Output the [X, Y] coordinate of the center of the cell containing the given text.  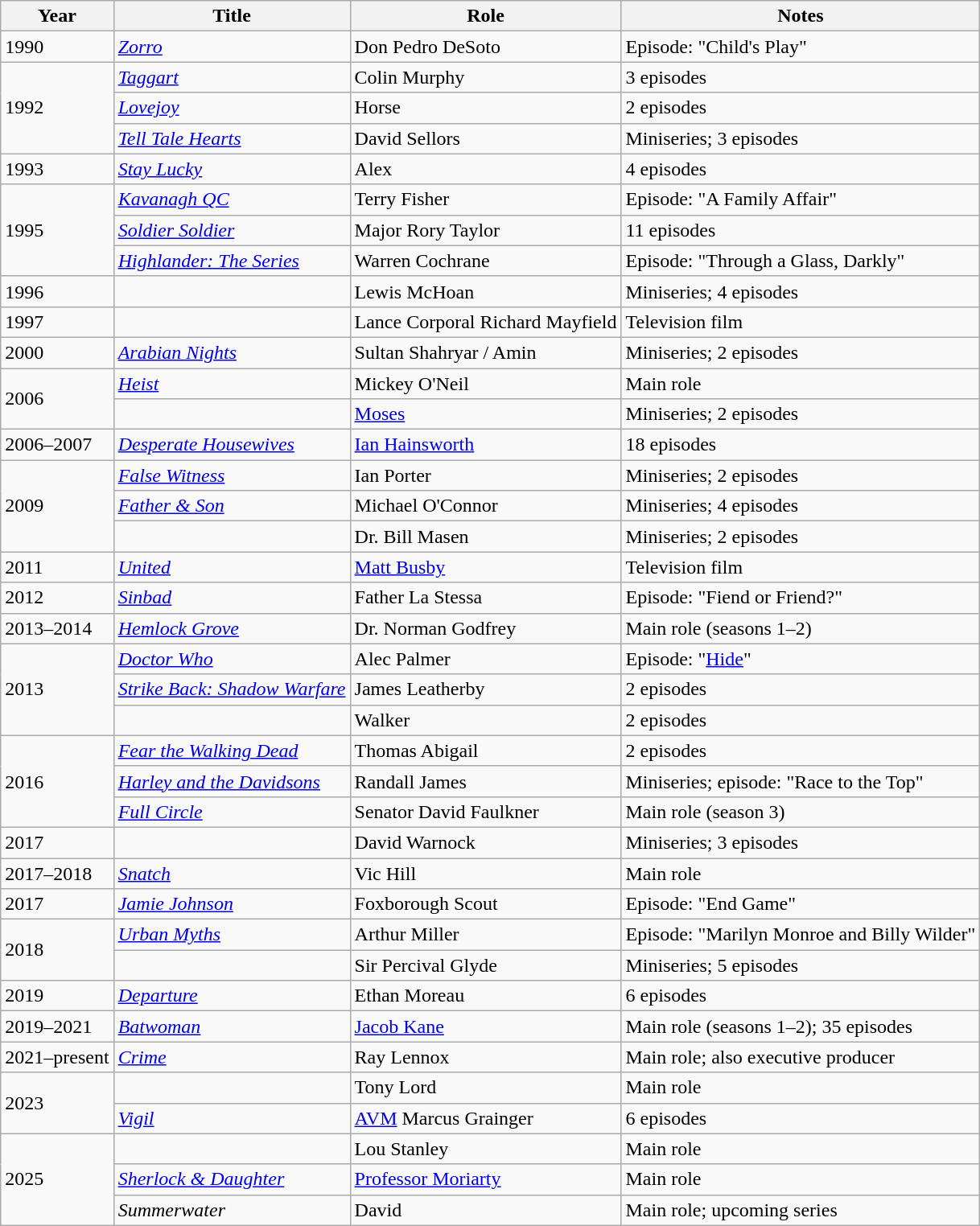
Arthur Miller [486, 935]
11 episodes [801, 230]
Miniseries; 5 episodes [801, 965]
Sinbad [232, 598]
James Leatherby [486, 689]
2016 [57, 781]
Fear the Walking Dead [232, 751]
Departure [232, 996]
Vigil [232, 1118]
Horse [486, 108]
Randall James [486, 781]
Episode: "Through a Glass, Darkly" [801, 261]
Vic Hill [486, 873]
Sultan Shahryar / Amin [486, 352]
Hemlock Grove [232, 628]
2018 [57, 950]
Crime [232, 1057]
Alex [486, 169]
Batwoman [232, 1026]
Colin Murphy [486, 77]
Harley and the Davidsons [232, 781]
Main role (season 3) [801, 812]
Lewis McHoan [486, 291]
David [486, 1210]
Full Circle [232, 812]
Dr. Bill Masen [486, 537]
Episode: "Marilyn Monroe and Billy Wilder" [801, 935]
2000 [57, 352]
2025 [57, 1179]
Warren Cochrane [486, 261]
1995 [57, 230]
Main role; upcoming series [801, 1210]
Episode: "Hide" [801, 659]
Dr. Norman Godfrey [486, 628]
Main role (seasons 1–2); 35 episodes [801, 1026]
Major Rory Taylor [486, 230]
Jacob Kane [486, 1026]
1996 [57, 291]
Miniseries; episode: "Race to the Top" [801, 781]
Father La Stessa [486, 598]
Walker [486, 720]
2006–2007 [57, 445]
3 episodes [801, 77]
Professor Moriarty [486, 1179]
David Sellors [486, 138]
1997 [57, 322]
Senator David Faulkner [486, 812]
Arabian Nights [232, 352]
Desperate Housewives [232, 445]
United [232, 567]
Strike Back: Shadow Warfare [232, 689]
Tony Lord [486, 1088]
Sir Percival Glyde [486, 965]
Heist [232, 384]
Thomas Abigail [486, 751]
Lou Stanley [486, 1149]
2011 [57, 567]
Matt Busby [486, 567]
Episode: "A Family Affair" [801, 200]
2009 [57, 506]
Snatch [232, 873]
Main role; also executive producer [801, 1057]
2013–2014 [57, 628]
Terry Fisher [486, 200]
Lance Corporal Richard Mayfield [486, 322]
Summerwater [232, 1210]
False Witness [232, 475]
2012 [57, 598]
Doctor Who [232, 659]
1990 [57, 47]
Father & Son [232, 506]
2019 [57, 996]
Foxborough Scout [486, 904]
Year [57, 16]
Taggart [232, 77]
Role [486, 16]
2006 [57, 399]
AVM Marcus Grainger [486, 1118]
Lovejoy [232, 108]
2021–present [57, 1057]
Don Pedro DeSoto [486, 47]
18 episodes [801, 445]
Zorro [232, 47]
Main role (seasons 1–2) [801, 628]
Mickey O'Neil [486, 384]
Tell Tale Hearts [232, 138]
Episode: "Fiend or Friend?" [801, 598]
Soldier Soldier [232, 230]
Sherlock & Daughter [232, 1179]
Alec Palmer [486, 659]
Ray Lennox [486, 1057]
Ethan Moreau [486, 996]
Kavanagh QC [232, 200]
Michael O'Connor [486, 506]
4 episodes [801, 169]
2023 [57, 1103]
2017–2018 [57, 873]
Jamie Johnson [232, 904]
Highlander: The Series [232, 261]
Notes [801, 16]
Ian Hainsworth [486, 445]
Ian Porter [486, 475]
Moses [486, 414]
1992 [57, 108]
David Warnock [486, 842]
2019–2021 [57, 1026]
2013 [57, 689]
1993 [57, 169]
Urban Myths [232, 935]
Episode: "End Game" [801, 904]
Stay Lucky [232, 169]
Title [232, 16]
Episode: "Child's Play" [801, 47]
